Extract the [X, Y] coordinate from the center of the cell holding the provided text.  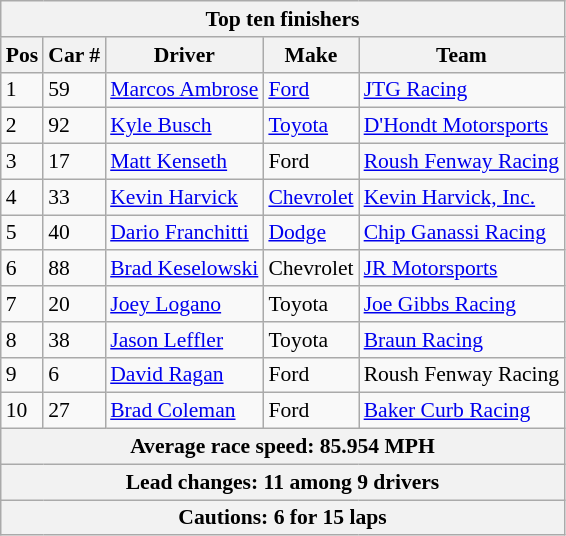
92 [74, 126]
38 [74, 340]
D'Hondt Motorsports [462, 126]
Brad Coleman [184, 411]
8 [22, 340]
JTG Racing [462, 90]
Lead changes: 11 among 9 drivers [282, 482]
10 [22, 411]
3 [22, 162]
Kevin Harvick [184, 197]
David Ragan [184, 375]
88 [74, 269]
1 [22, 90]
JR Motorsports [462, 269]
Jason Leffler [184, 340]
Cautions: 6 for 15 laps [282, 518]
Joe Gibbs Racing [462, 304]
40 [74, 233]
Joey Logano [184, 304]
4 [22, 197]
17 [74, 162]
Kevin Harvick, Inc. [462, 197]
7 [22, 304]
9 [22, 375]
Average race speed: 85.954 MPH [282, 447]
Top ten finishers [282, 19]
Team [462, 55]
Braun Racing [462, 340]
Marcos Ambrose [184, 90]
27 [74, 411]
Matt Kenseth [184, 162]
Brad Keselowski [184, 269]
Dodge [310, 233]
Driver [184, 55]
Chip Ganassi Racing [462, 233]
Kyle Busch [184, 126]
5 [22, 233]
Baker Curb Racing [462, 411]
Make [310, 55]
Pos [22, 55]
33 [74, 197]
2 [22, 126]
Car # [74, 55]
20 [74, 304]
Dario Franchitti [184, 233]
59 [74, 90]
